Provide the (x, y) coordinate of the cell's center where the given text is located.  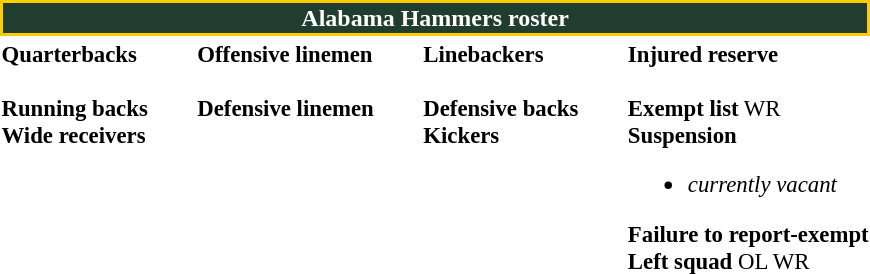
Alabama Hammers roster (435, 18)
